Return (X, Y) of the center of cell containing provided text 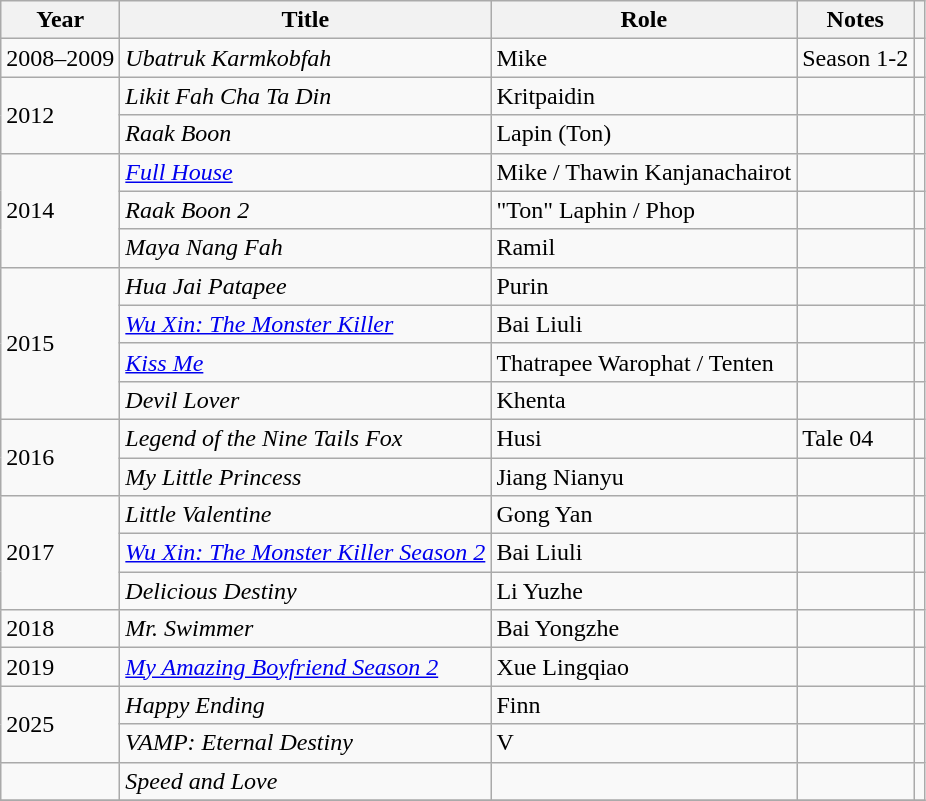
"Ton" Laphin / Phop (644, 210)
Thatrapee Warophat / Tenten (644, 362)
2019 (60, 667)
2014 (60, 210)
Mike / Thawin Kanjanachairot (644, 172)
Xue Lingqiao (644, 667)
Speed and Love (306, 781)
2012 (60, 115)
Purin (644, 286)
Finn (644, 705)
Notes (856, 20)
Season 1-2 (856, 58)
Full House (306, 172)
Khenta (644, 400)
Li Yuzhe (644, 591)
Tale 04 (856, 438)
2025 (60, 724)
Ubatruk Karmkobfah (306, 58)
Raak Boon (306, 134)
Mike (644, 58)
V (644, 743)
Likit Fah Cha Ta Din (306, 96)
My Little Princess (306, 477)
Raak Boon 2 (306, 210)
Legend of the Nine Tails Fox (306, 438)
Kiss Me (306, 362)
Little Valentine (306, 515)
Bai Yongzhe (644, 629)
Wu Xin: The Monster Killer (306, 324)
My Amazing Boyfriend Season 2 (306, 667)
Title (306, 20)
Happy Ending (306, 705)
Role (644, 20)
Wu Xin: The Monster Killer Season 2 (306, 553)
Year (60, 20)
Mr. Swimmer (306, 629)
Hua Jai Patapee (306, 286)
Gong Yan (644, 515)
2017 (60, 553)
Delicious Destiny (306, 591)
Jiang Nianyu (644, 477)
2018 (60, 629)
Ramil (644, 248)
Lapin (Ton) (644, 134)
Husi (644, 438)
Devil Lover (306, 400)
2015 (60, 343)
VAMP: Eternal Destiny (306, 743)
2008–2009 (60, 58)
Maya Nang Fah (306, 248)
Kritpaidin (644, 96)
2016 (60, 457)
